Pinpoint the cell where the given text exists, returning its [X, Y] midpoint coordinate. 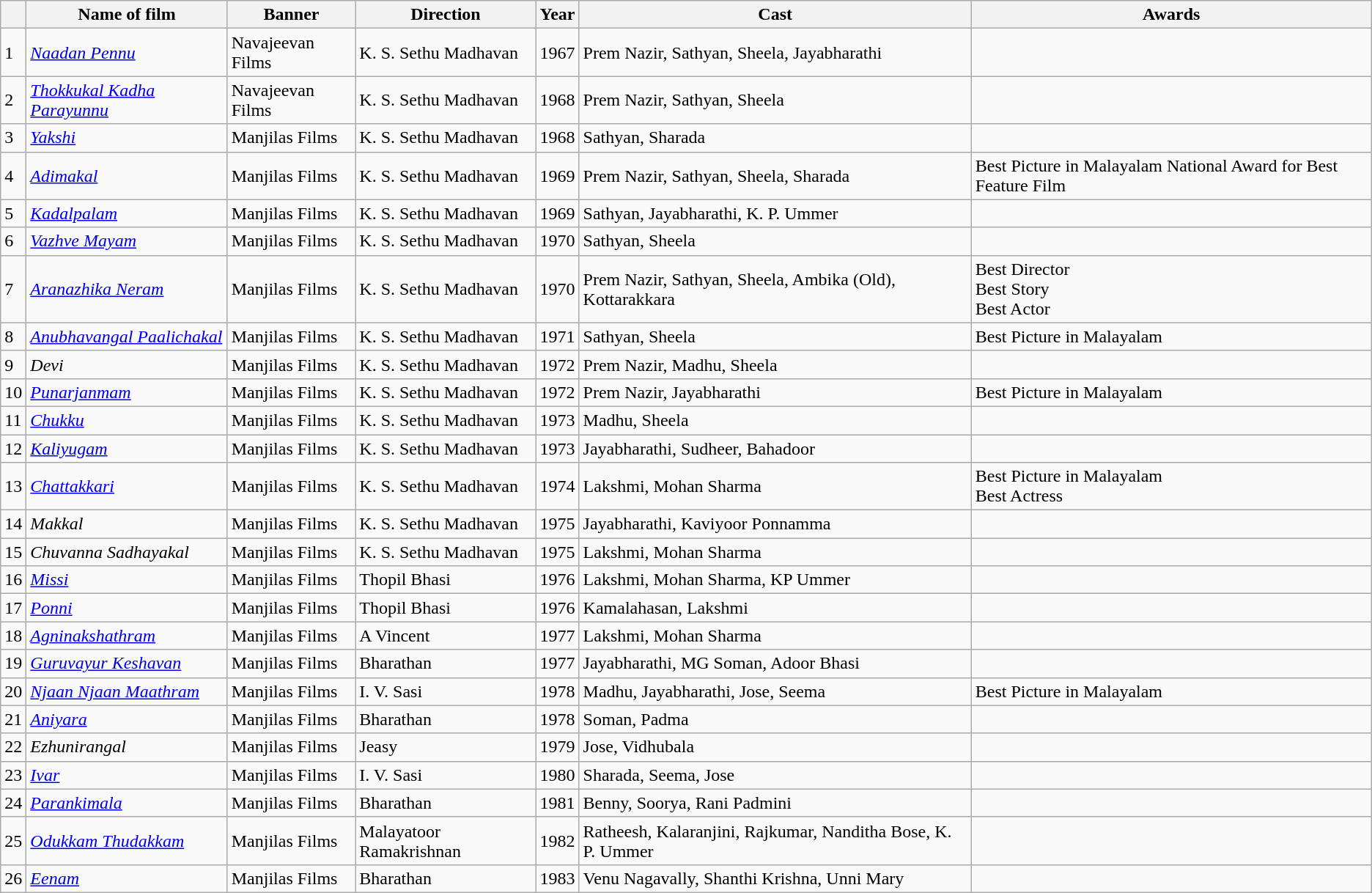
Kamalahasan, Lakshmi [775, 608]
Malayatoor Ramakrishnan [446, 840]
19 [13, 664]
Jeasy [446, 747]
20 [13, 691]
Best Picture in Malayalam National Award for Best Feature Film [1171, 176]
1979 [557, 747]
Kadalpalam [127, 213]
Prem Nazir, Jayabharathi [775, 392]
Odukkam Thudakkam [127, 840]
1 [13, 53]
Aniyara [127, 719]
Jayabharathi, Sudheer, Bahadoor [775, 448]
1971 [557, 337]
Prem Nazir, Sathyan, Sheela, Jayabharathi [775, 53]
Year [557, 15]
Guruvayur Keshavan [127, 664]
Prem Nazir, Sathyan, Sheela, Ambika (Old), Kottarakkara [775, 289]
26 [13, 878]
4 [13, 176]
7 [13, 289]
Yakshi [127, 138]
Prem Nazir, Sathyan, Sheela, Sharada [775, 176]
24 [13, 803]
1982 [557, 840]
23 [13, 775]
Madhu, Jayabharathi, Jose, Seema [775, 691]
Chattakkari [127, 487]
Devi [127, 364]
18 [13, 636]
Agninakshathram [127, 636]
Madhu, Sheela [775, 420]
13 [13, 487]
Thokkukal Kadha Parayunnu [127, 100]
1974 [557, 487]
9 [13, 364]
Vazhve Mayam [127, 241]
11 [13, 420]
A Vincent [446, 636]
Cast [775, 15]
Name of film [127, 15]
Prem Nazir, Sathyan, Sheela [775, 100]
1980 [557, 775]
6 [13, 241]
Parankimala [127, 803]
16 [13, 580]
Awards [1171, 15]
12 [13, 448]
Missi [127, 580]
Ponni [127, 608]
Anubhavangal Paalichakal [127, 337]
Chuvanna Sadhayakal [127, 552]
Ezhunirangal [127, 747]
Soman, Padma [775, 719]
Banner [292, 15]
Best Director Best Story Best Actor [1171, 289]
Benny, Soorya, Rani Padmini [775, 803]
5 [13, 213]
25 [13, 840]
Aranazhika Neram [127, 289]
Lakshmi, Mohan Sharma, KP Ummer [775, 580]
Ratheesh, Kalaranjini, Rajkumar, Nanditha Bose, K. P. Ummer [775, 840]
Njaan Njaan Maathram [127, 691]
15 [13, 552]
Makkal [127, 524]
21 [13, 719]
2 [13, 100]
Naadan Pennu [127, 53]
1967 [557, 53]
Adimakal [127, 176]
22 [13, 747]
3 [13, 138]
17 [13, 608]
Kaliyugam [127, 448]
Jayabharathi, MG Soman, Adoor Bhasi [775, 664]
Jose, Vidhubala [775, 747]
8 [13, 337]
Ivar [127, 775]
14 [13, 524]
Best Picture in MalayalamBest Actress [1171, 487]
10 [13, 392]
Chukku [127, 420]
Eenam [127, 878]
Direction [446, 15]
Prem Nazir, Madhu, Sheela [775, 364]
1983 [557, 878]
Sathyan, Jayabharathi, K. P. Ummer [775, 213]
Sharada, Seema, Jose [775, 775]
Jayabharathi, Kaviyoor Ponnamma [775, 524]
Punarjanmam [127, 392]
1981 [557, 803]
Venu Nagavally, Shanthi Krishna, Unni Mary [775, 878]
Sathyan, Sharada [775, 138]
